Detect which cell encompasses the target text, then output its (x, y) center coordinate. 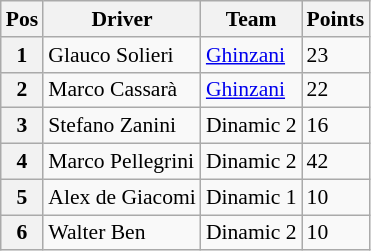
Driver (122, 19)
5 (22, 197)
6 (22, 233)
Marco Pellegrini (122, 162)
2 (22, 90)
42 (336, 162)
Points (336, 19)
3 (22, 126)
Team (252, 19)
16 (336, 126)
23 (336, 55)
Marco Cassarà (122, 90)
4 (22, 162)
Walter Ben (122, 233)
Glauco Solieri (122, 55)
22 (336, 90)
Stefano Zanini (122, 126)
Alex de Giacomi (122, 197)
Dinamic 1 (252, 197)
1 (22, 55)
Pos (22, 19)
